Capture the cell that displays the provided text and extract its [X, Y] central coordinate. 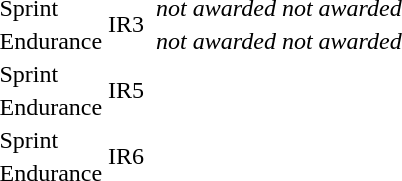
not awarded [216, 41]
IR5 [126, 90]
